Detect which cell encompasses the target text, then output its (X, Y) center coordinate. 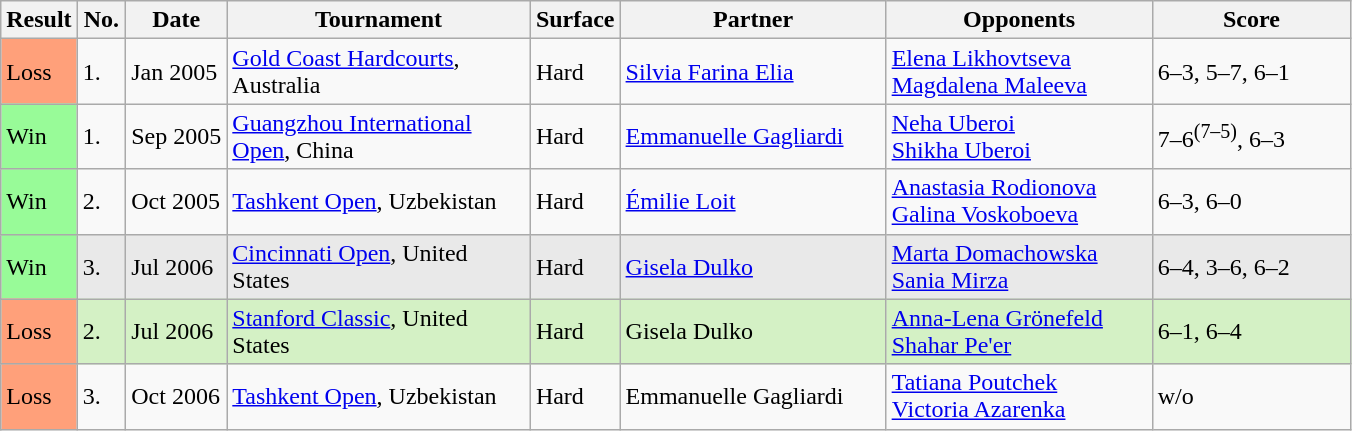
Date (176, 20)
Stanford Classic, United States (379, 332)
Elena Likhovtseva Magdalena Maleeva (1019, 72)
Jan 2005 (176, 72)
6–3, 5–7, 6–1 (1252, 72)
Score (1252, 20)
Émilie Loit (753, 202)
Anastasia Rodionova Galina Voskoboeva (1019, 202)
Tournament (379, 20)
Result (39, 20)
Oct 2006 (176, 396)
Tatiana Poutchek Victoria Azarenka (1019, 396)
Marta Domachowska Sania Mirza (1019, 266)
Gold Coast Hardcourts, Australia (379, 72)
No. (102, 20)
6–4, 3–6, 6–2 (1252, 266)
6–1, 6–4 (1252, 332)
Neha Uberoi Shikha Uberoi (1019, 136)
Surface (575, 20)
Partner (753, 20)
7–6(7–5), 6–3 (1252, 136)
Silvia Farina Elia (753, 72)
w/o (1252, 396)
Oct 2005 (176, 202)
6–3, 6–0 (1252, 202)
Sep 2005 (176, 136)
Guangzhou International Open, China (379, 136)
Opponents (1019, 20)
Anna-Lena Grönefeld Shahar Pe'er (1019, 332)
Cincinnati Open, United States (379, 266)
